Return [X, Y] of the center of cell containing provided text 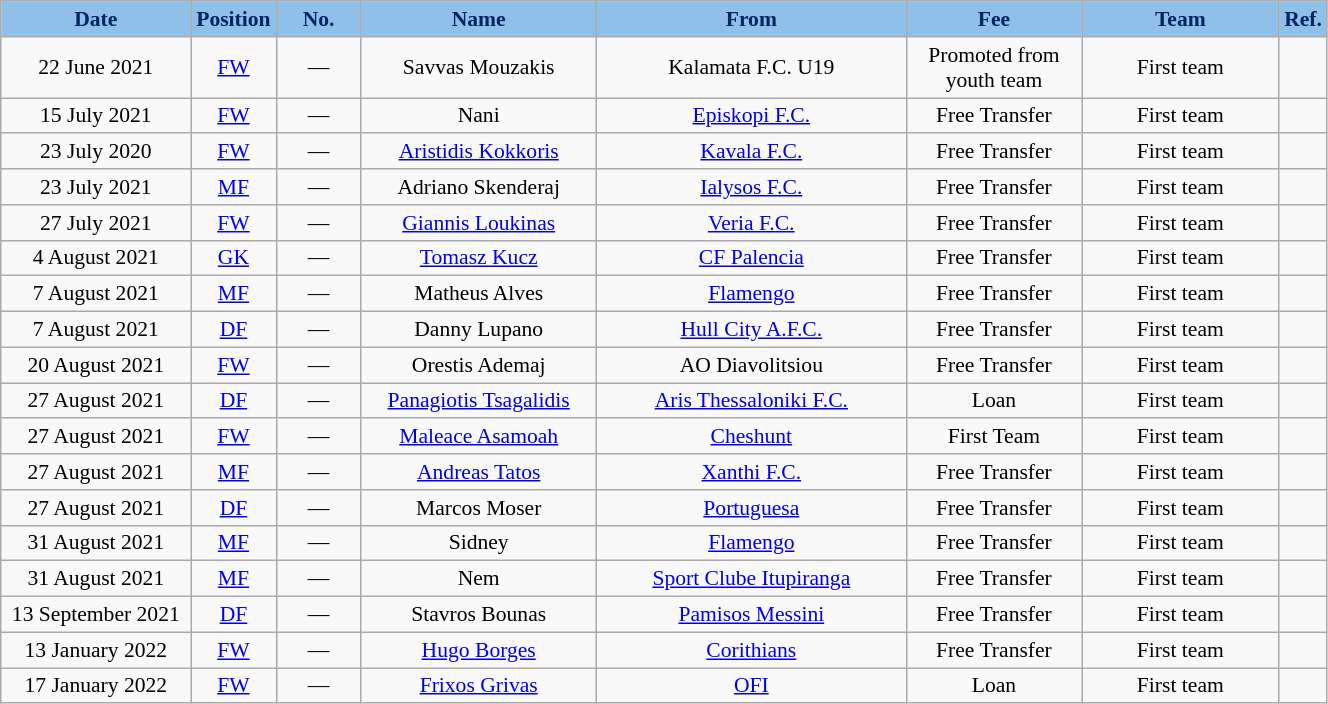
Aris Thessaloniki F.C. [751, 401]
Giannis Loukinas [478, 223]
AO Diavolitsiou [751, 365]
First Team [994, 437]
Nani [478, 116]
Veria F.C. [751, 223]
Pamisos Messini [751, 615]
20 August 2021 [96, 365]
Corithians [751, 650]
Orestis Ademaj [478, 365]
Nem [478, 579]
Hull City A.F.C. [751, 330]
Cheshunt [751, 437]
Fee [994, 19]
Frixos Grivas [478, 686]
27 July 2021 [96, 223]
13 September 2021 [96, 615]
Episkopi F.C. [751, 116]
Sidney [478, 543]
Panagiotis Tsagalidis [478, 401]
Position [234, 19]
Stavros Bounas [478, 615]
22 June 2021 [96, 68]
Danny Lupano [478, 330]
Promoted from youth team [994, 68]
Team [1181, 19]
13 January 2022 [96, 650]
Andreas Tatos [478, 472]
23 July 2020 [96, 152]
Ref. [1303, 19]
GK [234, 258]
15 July 2021 [96, 116]
Name [478, 19]
CF Palencia [751, 258]
Tomasz Kucz [478, 258]
Date [96, 19]
Kalamata F.C. U19 [751, 68]
23 July 2021 [96, 187]
Kavala F.C. [751, 152]
Aristidis Kokkoris [478, 152]
Matheus Alves [478, 294]
Xanthi F.C. [751, 472]
Adriano Skenderaj [478, 187]
Ialysos F.C. [751, 187]
4 August 2021 [96, 258]
OFI [751, 686]
17 January 2022 [96, 686]
Portuguesa [751, 508]
Marcos Moser [478, 508]
From [751, 19]
Sport Clube Itupiranga [751, 579]
Maleace Asamoah [478, 437]
Hugo Borges [478, 650]
No. [318, 19]
Savvas Mouzakis [478, 68]
